Determine the [x, y] coordinate at the center of the cell enclosing the given text.  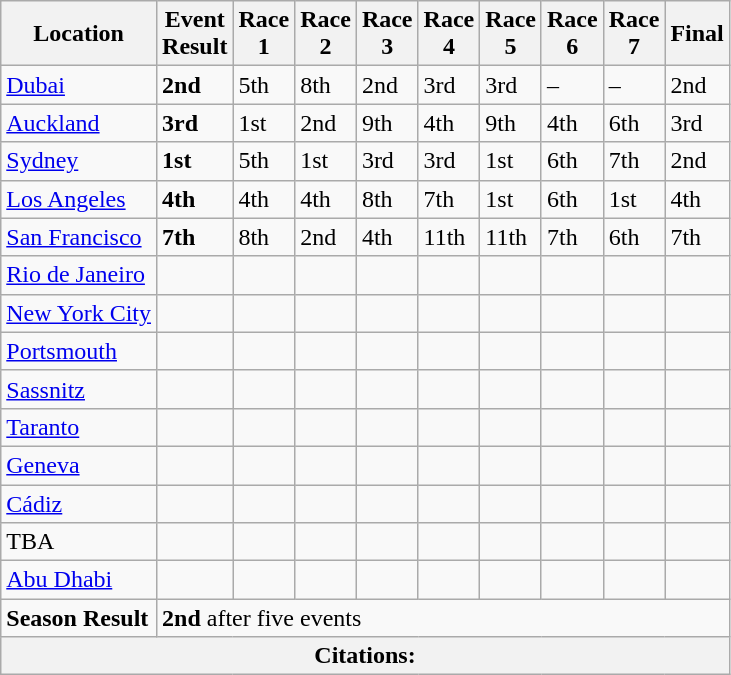
Portsmouth [79, 351]
Location [79, 34]
Race1 [264, 34]
Taranto [79, 427]
Season Result [79, 618]
New York City [79, 313]
2nd after five events [444, 618]
Race7 [634, 34]
Abu Dhabi [79, 580]
Geneva [79, 465]
Rio de Janeiro [79, 275]
Sassnitz [79, 389]
Dubai [79, 85]
Race6 [572, 34]
Auckland [79, 123]
Citations: [366, 656]
Cádiz [79, 503]
Race3 [387, 34]
Race5 [511, 34]
Race2 [326, 34]
TBA [79, 542]
Final [697, 34]
San Francisco [79, 237]
Sydney [79, 161]
Los Angeles [79, 199]
EventResult [195, 34]
Race4 [449, 34]
